Capture the cell that displays the provided text and extract its [X, Y] central coordinate. 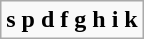
s p d f g h i k [72, 20]
